Pinpoint the cell where the given text exists, returning its [X, Y] midpoint coordinate. 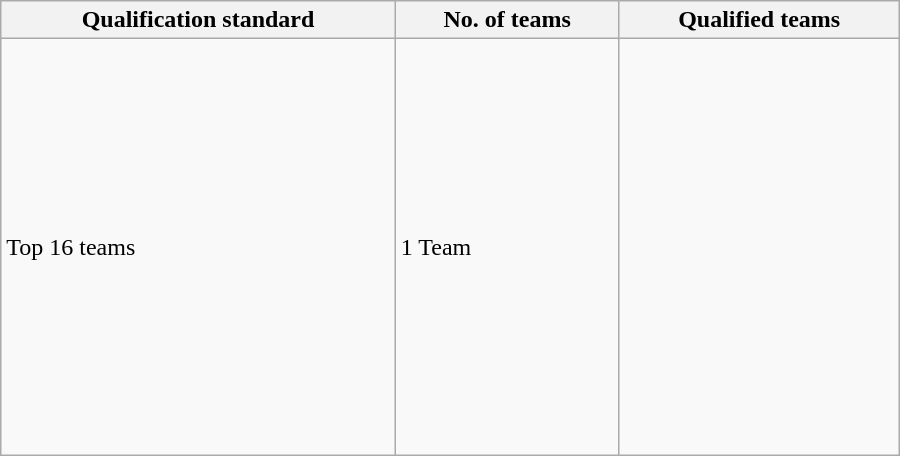
1 Team [507, 247]
Top 16 teams [198, 247]
No. of teams [507, 20]
Qualified teams [759, 20]
Qualification standard [198, 20]
